Return [X, Y] of the center of cell containing provided text 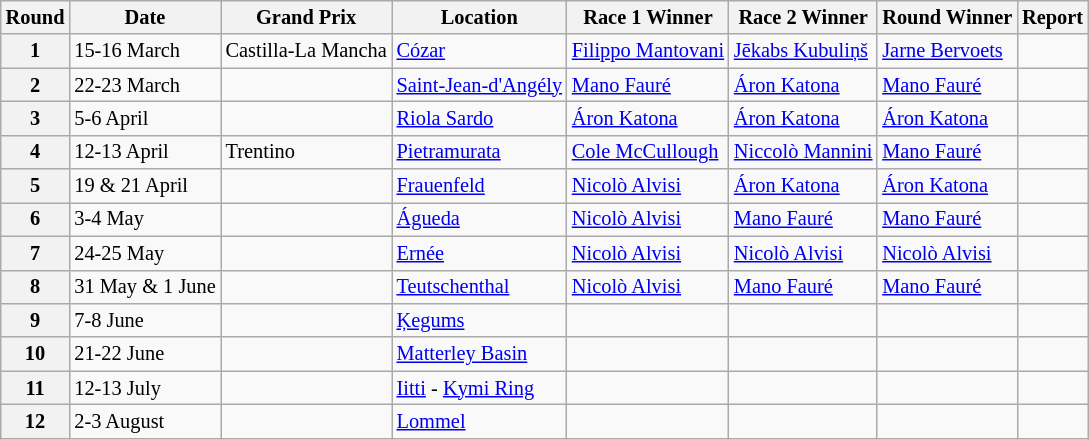
3-4 May [144, 219]
15-16 March [144, 51]
21-22 June [144, 354]
Pietramurata [480, 152]
Race 1 Winner [648, 17]
Round [36, 17]
12-13 July [144, 388]
Frauenfeld [480, 186]
4 [36, 152]
Round Winner [947, 17]
2 [36, 85]
Location [480, 17]
12 [36, 421]
6 [36, 219]
Ernée [480, 253]
Report [1052, 17]
Jēkabs Kubuliņš [803, 51]
Matterley Basin [480, 354]
7-8 June [144, 320]
Race 2 Winner [803, 17]
2-3 August [144, 421]
Águeda [480, 219]
5-6 April [144, 118]
Trentino [306, 152]
Date [144, 17]
Teutschenthal [480, 287]
7 [36, 253]
Castilla-La Mancha [306, 51]
Ķegums [480, 320]
12-13 April [144, 152]
Grand Prix [306, 17]
19 & 21 April [144, 186]
Cole McCullough [648, 152]
Lommel [480, 421]
Iitti - Kymi Ring [480, 388]
1 [36, 51]
5 [36, 186]
Filippo Mantovani [648, 51]
Saint-Jean-d'Angély [480, 85]
10 [36, 354]
11 [36, 388]
31 May & 1 June [144, 287]
Cózar [480, 51]
Jarne Bervoets [947, 51]
Niccolò Mannini [803, 152]
Riola Sardo [480, 118]
24-25 May [144, 253]
8 [36, 287]
22-23 March [144, 85]
9 [36, 320]
3 [36, 118]
